Determine the [X, Y] coordinate at the center of the cell enclosing the given text.  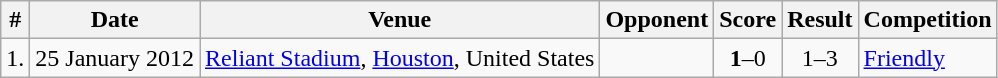
25 January 2012 [115, 58]
1–0 [748, 58]
Venue [400, 20]
Opponent [657, 20]
1. [16, 58]
Reliant Stadium, Houston, United States [400, 58]
Date [115, 20]
Result [820, 20]
Score [748, 20]
Competition [928, 20]
# [16, 20]
Friendly [928, 58]
1–3 [820, 58]
